Return the [x, y] coordinate for the center point of the cell that contains the specified text.  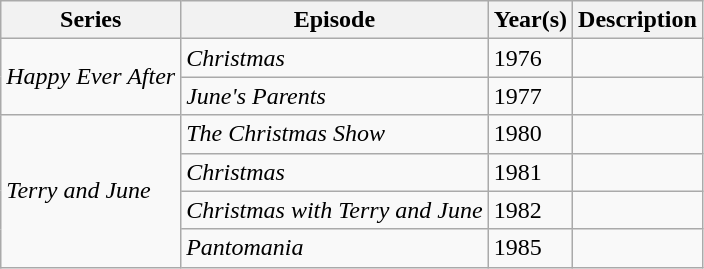
Episode [335, 20]
1985 [530, 248]
June's Parents [335, 96]
1977 [530, 96]
Terry and June [91, 191]
1980 [530, 134]
The Christmas Show [335, 134]
Christmas with Terry and June [335, 210]
Year(s) [530, 20]
Series [91, 20]
Description [638, 20]
1981 [530, 172]
Pantomania [335, 248]
Happy Ever After [91, 77]
1982 [530, 210]
1976 [530, 58]
